Search for the cell housing the specified text and yield its (x, y) center coordinate. 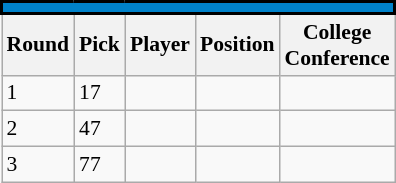
Player (160, 45)
Position (237, 45)
Pick (100, 45)
17 (100, 93)
1 (38, 93)
2 (38, 129)
77 (100, 165)
47 (100, 129)
Round (38, 45)
3 (38, 165)
CollegeConference (338, 45)
